Capture the cell that displays the provided text and extract its [X, Y] central coordinate. 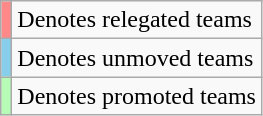
Denotes promoted teams [137, 96]
Denotes relegated teams [137, 20]
Denotes unmoved teams [137, 58]
